Identify which cell holds the provided text, then report its [X, Y] central coordinate. 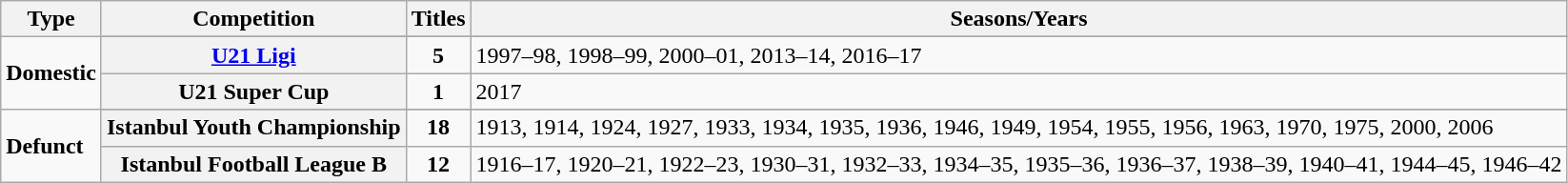
Istanbul Youth Championship [253, 128]
Istanbul Football League B [253, 164]
1916–17, 1920–21, 1922–23, 1930–31, 1932–33, 1934–35, 1935–36, 1936–37, 1938–39, 1940–41, 1944–45, 1946–42 [1019, 164]
Domestic [51, 73]
5 [438, 55]
Competition [253, 19]
Type [51, 19]
Titles [438, 19]
1913, 1914, 1924, 1927, 1933, 1934, 1935, 1936, 1946, 1949, 1954, 1955, 1956, 1963, 1970, 1975, 2000, 2006 [1019, 128]
2017 [1019, 91]
1 [438, 91]
U21 Super Cup [253, 91]
Defunct [51, 146]
18 [438, 128]
Seasons/Years [1019, 19]
1997–98, 1998–99, 2000–01, 2013–14, 2016–17 [1019, 55]
U21 Ligi [253, 55]
12 [438, 164]
